Return the (X, Y) coordinate for the center point of the cell that contains the specified text.  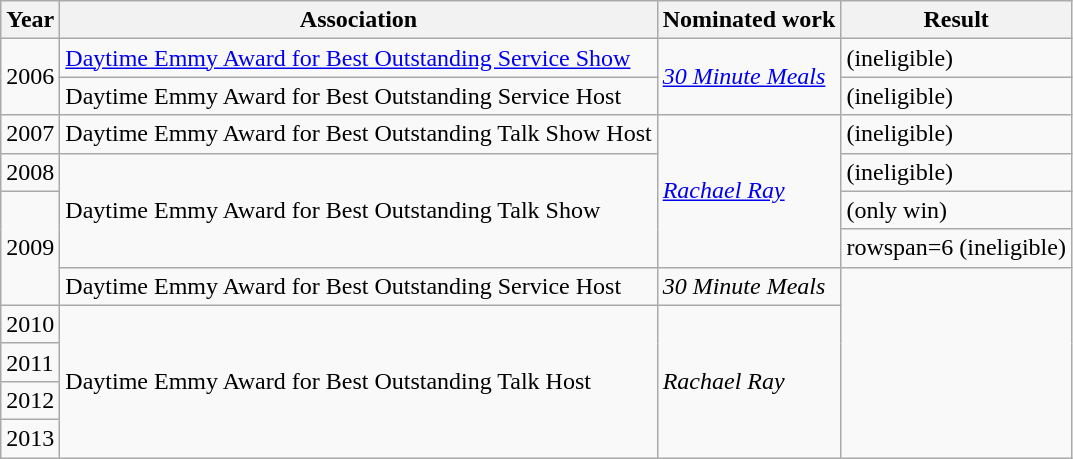
2012 (30, 400)
Daytime Emmy Award for Best Outstanding Talk Show (358, 210)
2006 (30, 77)
Daytime Emmy Award for Best Outstanding Talk Show Host (358, 134)
2010 (30, 324)
2011 (30, 362)
2009 (30, 248)
Year (30, 20)
2013 (30, 438)
(only win) (956, 210)
2007 (30, 134)
2008 (30, 172)
rowspan=6 (ineligible) (956, 248)
Daytime Emmy Award for Best Outstanding Talk Host (358, 381)
Result (956, 20)
Nominated work (749, 20)
Daytime Emmy Award for Best Outstanding Service Show (358, 58)
Association (358, 20)
